Pinpoint the cell where the given text exists, returning its [x, y] midpoint coordinate. 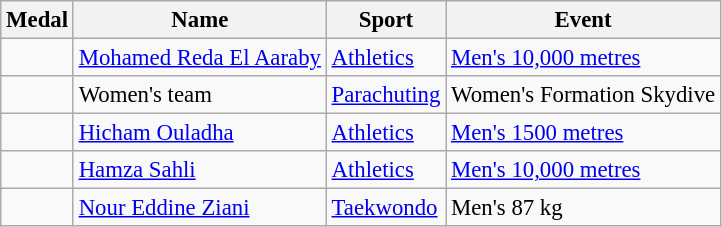
Parachuting [386, 95]
Men's 1500 metres [584, 133]
Taekwondo [386, 208]
Nour Eddine Ziani [200, 208]
Event [584, 20]
Women's Formation Skydive [584, 95]
Name [200, 20]
Sport [386, 20]
Medal [38, 20]
Mohamed Reda El Aaraby [200, 58]
Hicham Ouladha [200, 133]
Men's 87 kg [584, 208]
Women's team [200, 95]
Hamza Sahli [200, 170]
